Scan for the cell matching the given text and deliver its (x, y) coordinate at center. 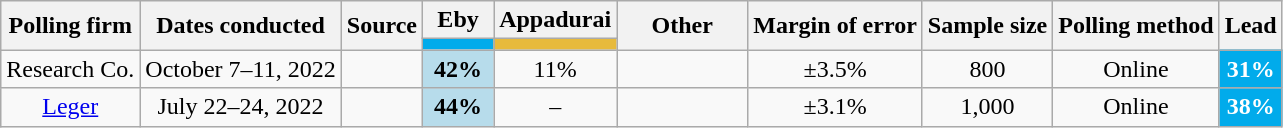
– (556, 107)
Appadurai (556, 20)
11% (556, 69)
Research Co. (70, 69)
Lead (1250, 26)
±3.5% (836, 69)
38% (1250, 107)
Other (682, 26)
Polling firm (70, 26)
44% (458, 107)
42% (458, 69)
Leger (70, 107)
October 7–11, 2022 (240, 69)
Dates conducted (240, 26)
Margin of error (836, 26)
800 (987, 69)
31% (1250, 69)
Sample size (987, 26)
Polling method (1136, 26)
Eby (458, 20)
July 22–24, 2022 (240, 107)
±3.1% (836, 107)
1,000 (987, 107)
Source (382, 26)
